Identify which cell holds the provided text, then report its [X, Y] central coordinate. 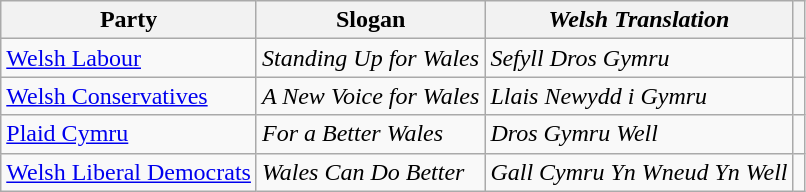
Slogan [370, 20]
Standing Up for Wales [370, 58]
Plaid Cymru [129, 134]
Party [129, 20]
Welsh Translation [639, 20]
Llais Newydd i Gymru [639, 96]
A New Voice for Wales [370, 96]
Gall Cymru Yn Wneud Yn Well [639, 172]
Dros Gymru Well [639, 134]
Welsh Conservatives [129, 96]
Wales Can Do Better [370, 172]
Welsh Liberal Democrats [129, 172]
For a Better Wales [370, 134]
Welsh Labour [129, 58]
Sefyll Dros Gymru [639, 58]
